Provide the (x, y) coordinate of the cell's center where the given text is located.  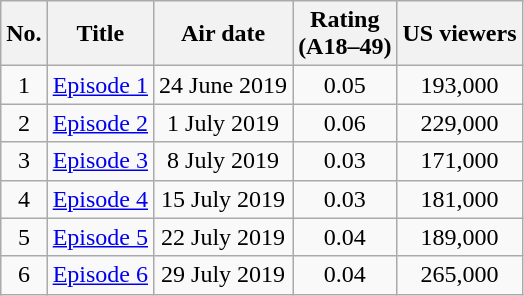
24 June 2019 (224, 85)
5 (24, 237)
Air date (224, 34)
1 July 2019 (224, 123)
193,000 (460, 85)
Episode 4 (100, 199)
Rating(A18–49) (345, 34)
181,000 (460, 199)
2 (24, 123)
1 (24, 85)
Title (100, 34)
Episode 2 (100, 123)
15 July 2019 (224, 199)
No. (24, 34)
22 July 2019 (224, 237)
US viewers (460, 34)
189,000 (460, 237)
Episode 5 (100, 237)
29 July 2019 (224, 275)
0.05 (345, 85)
Episode 3 (100, 161)
0.06 (345, 123)
Episode 1 (100, 85)
8 July 2019 (224, 161)
4 (24, 199)
171,000 (460, 161)
3 (24, 161)
Episode 6 (100, 275)
229,000 (460, 123)
6 (24, 275)
265,000 (460, 275)
